Output the [X, Y] coordinate of the center of the cell containing the given text.  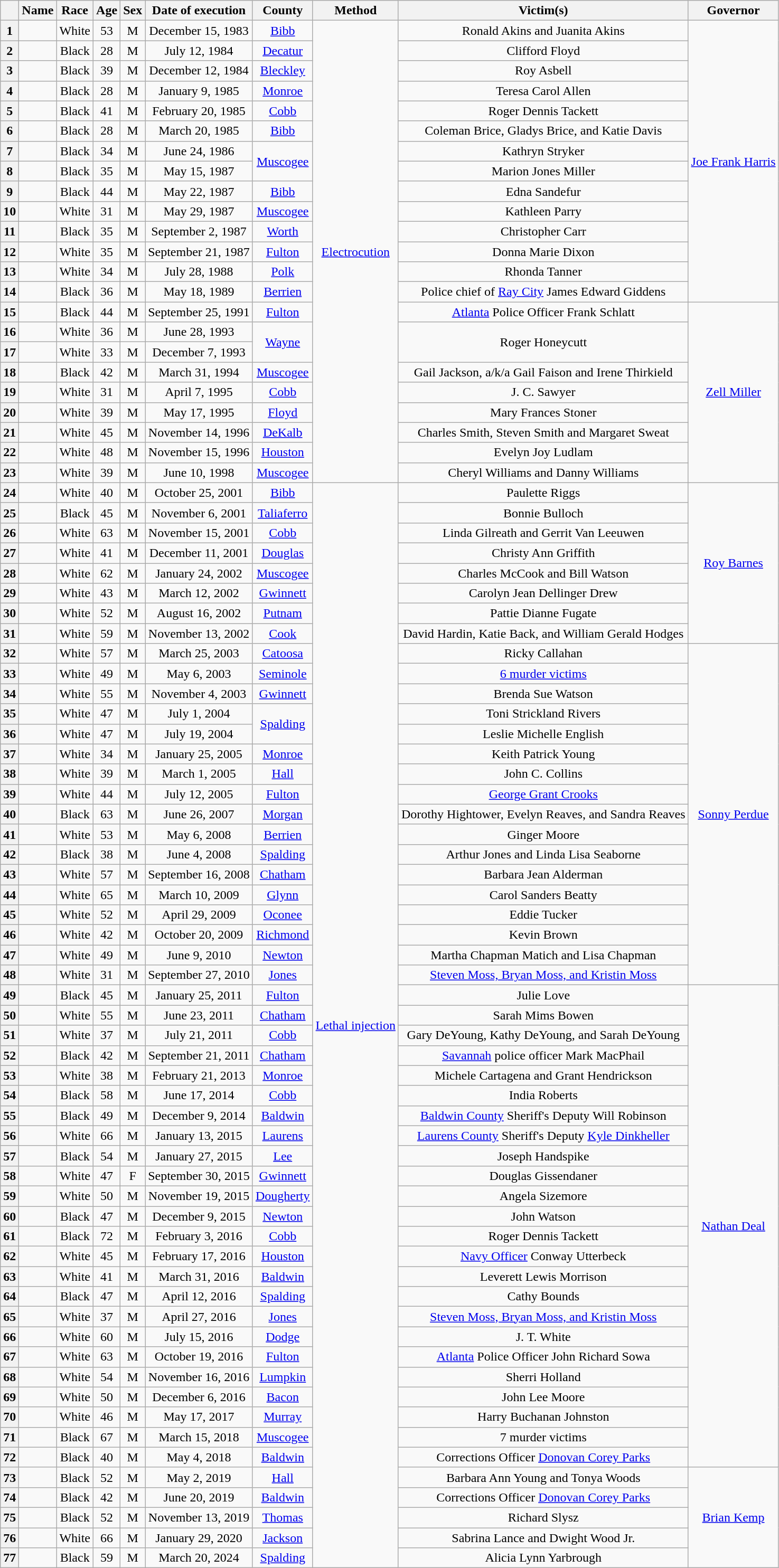
October 19, 2016 [199, 1357]
Roy Barnes [733, 563]
5 [10, 111]
Ginger Moore [543, 834]
March 1, 2005 [199, 774]
Age [107, 11]
February 21, 2013 [199, 1075]
Paulette Riggs [543, 493]
75 [10, 1517]
Police chief of Ray City James Edward Giddens [543, 292]
71 [10, 1437]
Morgan [283, 814]
March 15, 2018 [199, 1437]
September 30, 2015 [199, 1176]
13 [10, 272]
Taliaferro [283, 513]
Carolyn Jean Dellinger Drew [543, 593]
John C. Collins [543, 774]
March 25, 2003 [199, 654]
May 22, 1987 [199, 191]
April 12, 2016 [199, 1297]
8 [10, 171]
Leverett Lewis Morrison [543, 1277]
22 [10, 452]
Clifford Floyd [543, 51]
74 [10, 1497]
India Roberts [543, 1095]
Richmond [283, 935]
70 [10, 1417]
January 9, 1985 [199, 91]
July 21, 2011 [199, 1035]
March 20, 2024 [199, 1558]
Lee [283, 1156]
Atlanta Police Officer John Richard Sowa [543, 1357]
Gail Jackson, a/k/a Gail Faison and Irene Thirkield [543, 372]
June 28, 1993 [199, 332]
June 23, 2011 [199, 1015]
Cook [283, 634]
April 7, 1995 [199, 392]
November 15, 2001 [199, 533]
56 [10, 1136]
May 6, 2003 [199, 674]
68 [10, 1377]
June 20, 2019 [199, 1497]
Zell Miller [733, 393]
December 12, 1984 [199, 71]
March 31, 2016 [199, 1277]
September 21, 2011 [199, 1055]
64 [10, 1297]
Donna Marie Dixon [543, 252]
Kevin Brown [543, 935]
April 29, 2009 [199, 915]
June 24, 1986 [199, 151]
15 [10, 312]
Brenda Sue Watson [543, 694]
August 16, 2002 [199, 613]
Sarah Mims Bowen [543, 1015]
Laurens County Sheriff's Deputy Kyle Dinkheller [543, 1136]
Toni Strickland Rivers [543, 714]
Alicia Lynn Yarbrough [543, 1558]
29 [10, 593]
Christopher Carr [543, 231]
9 [10, 191]
November 15, 1996 [199, 452]
January 25, 2005 [199, 754]
Teresa Carol Allen [543, 91]
12 [10, 252]
Marion Jones Miller [543, 171]
December 9, 2014 [199, 1116]
Ronald Akins and Juanita Akins [543, 31]
July 19, 2004 [199, 734]
Method [355, 11]
June 10, 1998 [199, 473]
Eddie Tucker [543, 915]
July 28, 1988 [199, 272]
January 27, 2015 [199, 1156]
July 1, 2004 [199, 714]
November 13, 2002 [199, 634]
Decatur [283, 51]
November 16, 2016 [199, 1377]
Leslie Michelle English [543, 734]
Charles Smith, Steven Smith and Margaret Sweat [543, 432]
Putnam [283, 613]
7 murder victims [543, 1437]
Michele Cartagena and Grant Hendrickson [543, 1075]
4 [10, 91]
Bleckley [283, 71]
May 15, 1987 [199, 171]
Dougherty [283, 1196]
December 7, 1993 [199, 352]
November 14, 1996 [199, 432]
Oconee [283, 915]
Atlanta Police Officer Frank Schlatt [543, 312]
Seminole [283, 674]
March 12, 2002 [199, 593]
DeKalb [283, 432]
16 [10, 332]
6 [10, 131]
61 [10, 1236]
Ricky Callahan [543, 654]
December 6, 2016 [199, 1397]
Kathleen Parry [543, 211]
Catoosa [283, 654]
Electrocution [355, 251]
Race [75, 11]
Sex [133, 11]
Bonnie Bulloch [543, 513]
18 [10, 372]
Name [38, 11]
14 [10, 292]
June 4, 2008 [199, 854]
Sherri Holland [543, 1377]
December 15, 1983 [199, 31]
County [283, 11]
6 murder victims [543, 674]
32 [10, 654]
Cathy Bounds [543, 1297]
2 [10, 51]
Glynn [283, 895]
November 19, 2015 [199, 1196]
March 31, 1994 [199, 372]
June 9, 2010 [199, 955]
Governor [733, 11]
77 [10, 1558]
F [133, 1176]
May 29, 1987 [199, 211]
November 6, 2001 [199, 513]
March 20, 1985 [199, 131]
30 [10, 613]
June 26, 2007 [199, 814]
Christy Ann Griffith [543, 553]
May 2, 2019 [199, 1477]
Roy Asbell [543, 71]
December 11, 2001 [199, 553]
February 20, 1985 [199, 111]
Kathryn Stryker [543, 151]
May 17, 1995 [199, 412]
November 4, 2003 [199, 694]
June 17, 2014 [199, 1095]
51 [10, 1035]
Dorothy Hightower, Evelyn Reaves, and Sandra Reaves [543, 814]
23 [10, 473]
January 24, 2002 [199, 573]
Joe Frank Harris [733, 162]
October 25, 2001 [199, 493]
September 25, 1991 [199, 312]
Harry Buchanan Johnston [543, 1417]
John Watson [543, 1216]
Lethal injection [355, 1025]
Victim(s) [543, 11]
March 10, 2009 [199, 895]
Douglas Gissendaner [543, 1176]
Sabrina Lance and Dwight Wood Jr. [543, 1538]
George Grant Crooks [543, 794]
Sonny Perdue [733, 814]
May 17, 2017 [199, 1417]
January 25, 2011 [199, 995]
Joseph Handspike [543, 1156]
7 [10, 151]
Mary Frances Stoner [543, 412]
Nathan Deal [733, 1226]
Laurens [283, 1136]
September 16, 2008 [199, 874]
July 15, 2016 [199, 1337]
Arthur Jones and Linda Lisa Seaborne [543, 854]
11 [10, 231]
20 [10, 412]
Bacon [283, 1397]
Martha Chapman Matich and Lisa Chapman [543, 955]
Carol Sanders Beatty [543, 895]
10 [10, 211]
November 13, 2019 [199, 1517]
October 20, 2009 [199, 935]
25 [10, 513]
January 13, 2015 [199, 1136]
Keith Patrick Young [543, 754]
Pattie Dianne Fugate [543, 613]
69 [10, 1397]
February 17, 2016 [199, 1257]
Linda Gilreath and Gerrit Van Leeuwen [543, 533]
Barbara Ann Young and Tonya Woods [543, 1477]
Navy Officer Conway Utterbeck [543, 1257]
May 4, 2018 [199, 1457]
September 21, 1987 [199, 252]
Evelyn Joy Ludlam [543, 452]
Thomas [283, 1517]
Savannah police officer Mark MacPhail [543, 1055]
Edna Sandefur [543, 191]
J. C. Sawyer [543, 392]
73 [10, 1477]
December 9, 2015 [199, 1216]
July 12, 2005 [199, 794]
Angela Sizemore [543, 1196]
24 [10, 493]
July 12, 1984 [199, 51]
J. T. White [543, 1337]
September 27, 2010 [199, 975]
David Hardin, Katie Back, and William Gerald Hodges [543, 634]
3 [10, 71]
September 2, 1987 [199, 231]
Gary DeYoung, Kathy DeYoung, and Sarah DeYoung [543, 1035]
Charles McCook and Bill Watson [543, 573]
Richard Slysz [543, 1517]
27 [10, 553]
Worth [283, 231]
Roger Honeycutt [543, 342]
May 18, 1989 [199, 292]
Lumpkin [283, 1377]
17 [10, 352]
26 [10, 533]
May 6, 2008 [199, 834]
Floyd [283, 412]
Date of execution [199, 11]
Coleman Brice, Gladys Brice, and Katie Davis [543, 131]
Baldwin County Sheriff's Deputy Will Robinson [543, 1116]
Jackson [283, 1538]
April 27, 2016 [199, 1317]
Rhonda Tanner [543, 272]
Wayne [283, 342]
Polk [283, 272]
February 3, 2016 [199, 1236]
Murray [283, 1417]
21 [10, 432]
Julie Love [543, 995]
Dodge [283, 1337]
Cheryl Williams and Danny Williams [543, 473]
John Lee Moore [543, 1397]
Douglas [283, 553]
1 [10, 31]
Barbara Jean Alderman [543, 874]
January 29, 2020 [199, 1538]
Brian Kemp [733, 1517]
19 [10, 392]
76 [10, 1538]
